Search for the cell housing the specified text and yield its (X, Y) center coordinate. 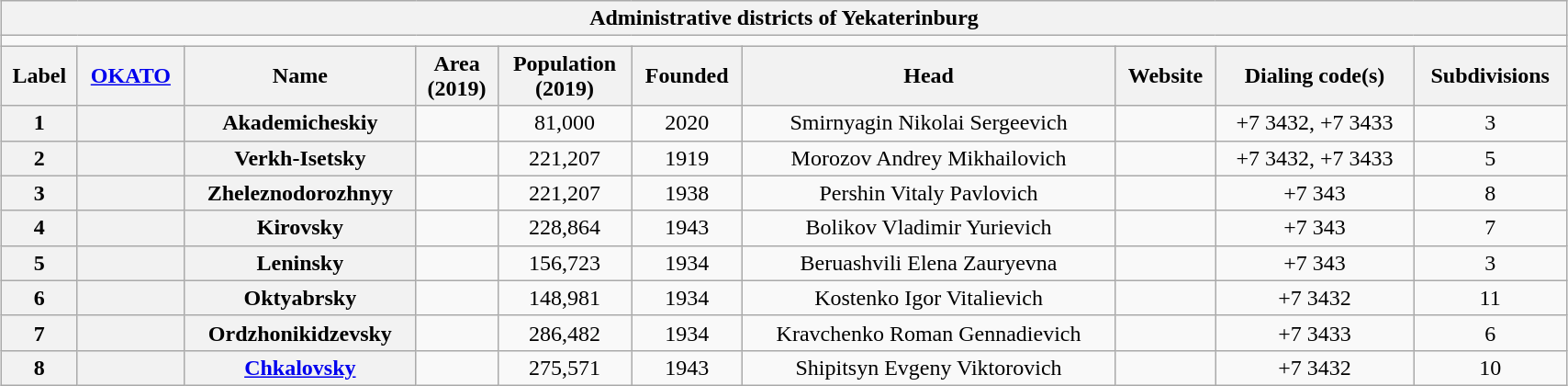
Smirnyagin Nikolai Sergeevich (928, 123)
Administrative districts of Yekaterinburg (784, 18)
286,482 (565, 333)
Area(2019) (457, 75)
Pershin Vitaly Pavlovich (928, 193)
Oktyabrsky (299, 298)
Founded (687, 75)
Chkalovsky (299, 368)
Ordzhonikidzevsky (299, 333)
4 (40, 228)
10 (1491, 368)
2020 (687, 123)
Head (928, 75)
Population(2019) (565, 75)
Morozov Andrey Mikhailovich (928, 158)
1919 (687, 158)
Label (40, 75)
Verkh-Isetsky (299, 158)
81,000 (565, 123)
Subdivisions (1491, 75)
Beruashvili Elena Zauryevna (928, 263)
Dialing code(s) (1315, 75)
Website (1166, 75)
Kostenko Igor Vitalievich (928, 298)
1938 (687, 193)
148,981 (565, 298)
11 (1491, 298)
Kirovsky (299, 228)
2 (40, 158)
228,864 (565, 228)
275,571 (565, 368)
Zheleznodorozhnyy (299, 193)
1 (40, 123)
+7 3433 (1315, 333)
Bolikov Vladimir Yurievich (928, 228)
156,723 (565, 263)
Name (299, 75)
Shipitsyn Evgeny Viktorovich (928, 368)
OKATO (130, 75)
Kravchenko Roman Gennadievich (928, 333)
Leninsky (299, 263)
Akademicheskiy (299, 123)
